Capture the cell that displays the provided text and extract its (x, y) central coordinate. 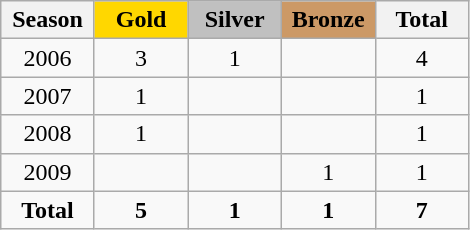
7 (422, 210)
2007 (48, 96)
Gold (141, 20)
5 (141, 210)
4 (422, 58)
Bronze (328, 20)
Silver (235, 20)
2008 (48, 134)
2006 (48, 58)
Season (48, 20)
3 (141, 58)
2009 (48, 172)
